Extract the [x, y] coordinate from the center of the cell holding the provided text.  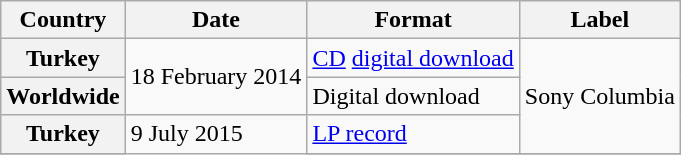
Format [413, 20]
18 February 2014 [216, 77]
Sony Columbia [600, 96]
Digital download [413, 96]
Worldwide [63, 96]
Date [216, 20]
CD digital download [413, 58]
LP record [413, 134]
Label [600, 20]
Country [63, 20]
9 July 2015 [216, 134]
